From the cell containing the given text, extract its center point as (x, y) coordinate. 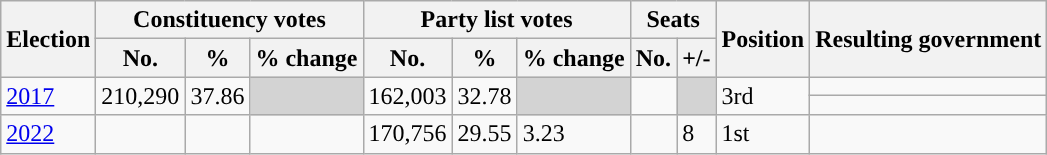
Constituency votes (230, 20)
29.55 (484, 134)
162,003 (408, 96)
Party list votes (496, 20)
2022 (48, 134)
3rd (763, 96)
170,756 (408, 134)
Position (763, 39)
8 (696, 134)
Election (48, 39)
+/- (696, 58)
Resulting government (928, 39)
3.23 (574, 134)
32.78 (484, 96)
2017 (48, 96)
37.86 (218, 96)
1st (763, 134)
Seats (673, 20)
210,290 (140, 96)
